For the text-containing cell, return its midpoint in [X, Y] coordinate format. 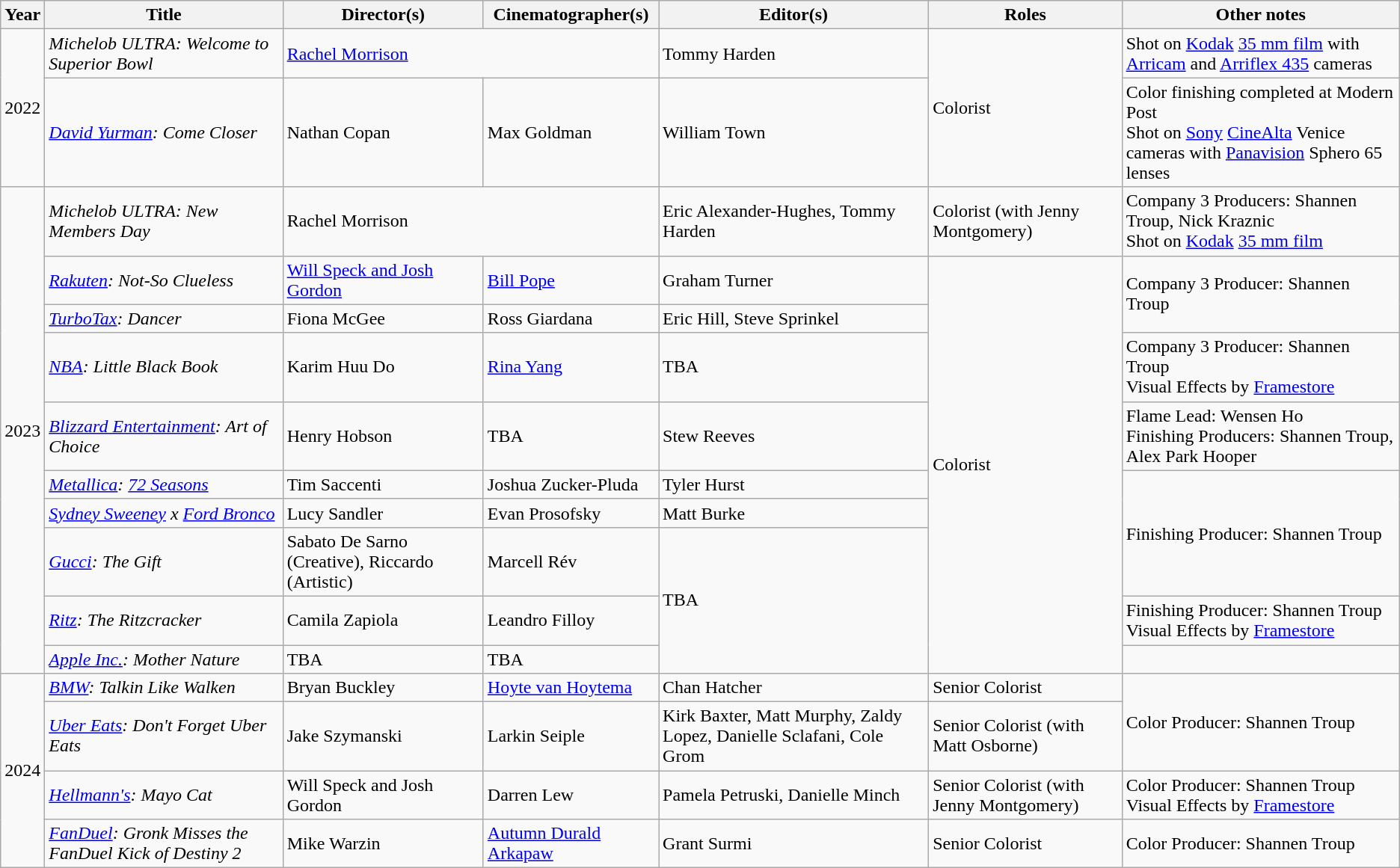
Larkin Seiple [571, 736]
TurboTax: Dancer [164, 318]
Uber Eats: Don't Forget Uber Eats [164, 736]
Grant Surmi [794, 843]
Tyler Hurst [794, 484]
Lucy Sandler [383, 513]
Company 3 Producers: Shannen Troup, Nick KraznicShot on Kodak 35 mm film [1261, 221]
Sydney Sweeney x Ford Bronco [164, 513]
FanDuel: Gronk Misses the FanDuel Kick of Destiny 2 [164, 843]
Bill Pope [571, 280]
Colorist (with Jenny Montgomery) [1025, 221]
Jake Szymanski [383, 736]
Chan Hatcher [794, 688]
Ross Giardana [571, 318]
Matt Burke [794, 513]
Tommy Harden [794, 54]
Color finishing completed at Modern PostShot on Sony CineAlta Venice cameras with Panavision Sphero 65 lenses [1261, 132]
Stew Reeves [794, 436]
Other notes [1261, 15]
David Yurman: Come Closer [164, 132]
NBA: Little Black Book [164, 367]
Karim Huu Do [383, 367]
Year [22, 15]
Finishing Producer: Shannen Troup [1261, 533]
Senior Colorist (with Jenny Montgomery) [1025, 795]
Company 3 Producer: Shannen Troup [1261, 295]
Kirk Baxter, Matt Murphy, Zaldy Lopez, Danielle Sclafani, Cole Grom [794, 736]
Marcell Rév [571, 561]
Hoyte van Hoytema [571, 688]
Max Goldman [571, 132]
Sabato De Sarno (Creative), Riccardo (Artistic) [383, 561]
BMW: Talkin Like Walken [164, 688]
Bryan Buckley [383, 688]
2024 [22, 771]
Darren Lew [571, 795]
Leandro Filloy [571, 621]
Shot on Kodak 35 mm film with Arricam and Arriflex 435 cameras [1261, 54]
Editor(s) [794, 15]
Title [164, 15]
Joshua Zucker-Pluda [571, 484]
Eric Hill, Steve Sprinkel [794, 318]
Rina Yang [571, 367]
Michelob ULTRA: New Members Day [164, 221]
Senior Colorist (with Matt Osborne) [1025, 736]
Tim Saccenti [383, 484]
Hellmann's: Mayo Cat [164, 795]
William Town [794, 132]
Cinematographer(s) [571, 15]
Nathan Copan [383, 132]
Roles [1025, 15]
Graham Turner [794, 280]
Blizzard Entertainment: Art of Choice [164, 436]
Color Producer: Shannen TroupVisual Effects by Framestore [1261, 795]
Ritz: The Ritzcracker [164, 621]
Rakuten: Not-So Clueless [164, 280]
Evan Prosofsky [571, 513]
2022 [22, 108]
Flame Lead: Wensen HoFinishing Producers: Shannen Troup, Alex Park Hooper [1261, 436]
Fiona McGee [383, 318]
Metallica: 72 Seasons [164, 484]
2023 [22, 431]
Pamela Petruski, Danielle Minch [794, 795]
Camila Zapiola [383, 621]
Autumn Durald Arkapaw [571, 843]
Michelob ULTRA: Welcome to Superior Bowl [164, 54]
Director(s) [383, 15]
Gucci: The Gift [164, 561]
Henry Hobson [383, 436]
Finishing Producer: Shannen TroupVisual Effects by Framestore [1261, 621]
Apple Inc.: Mother Nature [164, 659]
Eric Alexander-Hughes, Tommy Harden [794, 221]
Mike Warzin [383, 843]
Company 3 Producer: Shannen TroupVisual Effects by Framestore [1261, 367]
